Return the (X, Y) coordinate for the center point of the cell that contains the specified text.  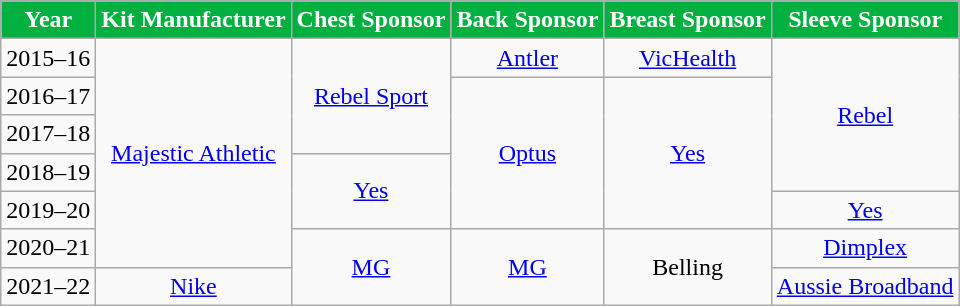
Back Sponsor (528, 20)
Antler (528, 58)
Kit Manufacturer (194, 20)
Chest Sponsor (371, 20)
Dimplex (865, 248)
2021–22 (48, 286)
Majestic Athletic (194, 153)
Belling (688, 267)
Sleeve Sponsor (865, 20)
Breast Sponsor (688, 20)
2017–18 (48, 134)
Rebel Sport (371, 96)
2019–20 (48, 210)
Aussie Broadband (865, 286)
VicHealth (688, 58)
Optus (528, 153)
Year (48, 20)
2018–19 (48, 172)
2016–17 (48, 96)
2015–16 (48, 58)
Nike (194, 286)
2020–21 (48, 248)
Rebel (865, 115)
